Return the (x, y) coordinate for the center point of the cell that contains the specified text.  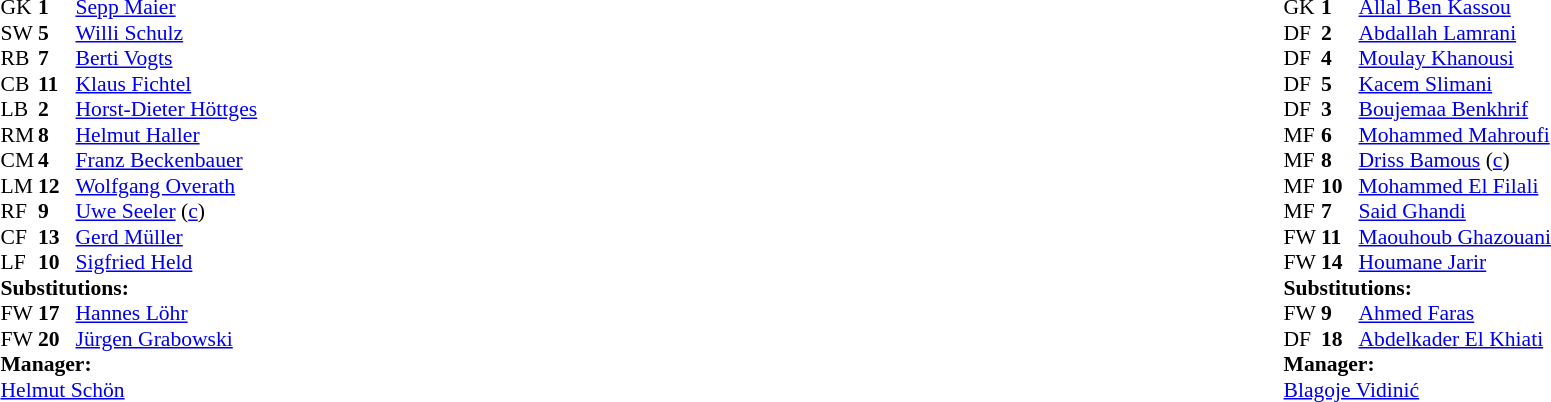
Mohammed El Filali (1455, 186)
Houmane Jarir (1455, 263)
Klaus Fichtel (167, 84)
LB (19, 109)
LM (19, 186)
Maouhoub Ghazouani (1455, 237)
Helmut Haller (167, 135)
Said Ghandi (1455, 211)
Uwe Seeler (c) (167, 211)
Gerd Müller (167, 237)
3 (1340, 109)
LF (19, 263)
Wolfgang Overath (167, 186)
17 (57, 313)
Jürgen Grabowski (167, 339)
Mohammed Mahroufi (1455, 135)
Abdallah Lamrani (1455, 33)
13 (57, 237)
Sigfried Held (167, 263)
Hannes Löhr (167, 313)
18 (1340, 339)
20 (57, 339)
Franz Beckenbauer (167, 161)
Willi Schulz (167, 33)
12 (57, 186)
6 (1340, 135)
14 (1340, 263)
Ahmed Faras (1455, 313)
Boujemaa Benkhrif (1455, 109)
Moulay Khanousi (1455, 59)
RM (19, 135)
Kacem Slimani (1455, 84)
RF (19, 211)
Abdelkader El Khiati (1455, 339)
SW (19, 33)
CB (19, 84)
Berti Vogts (167, 59)
Driss Bamous (c) (1455, 161)
Horst-Dieter Höttges (167, 109)
CF (19, 237)
CM (19, 161)
RB (19, 59)
